Capture the cell that displays the provided text and extract its (x, y) central coordinate. 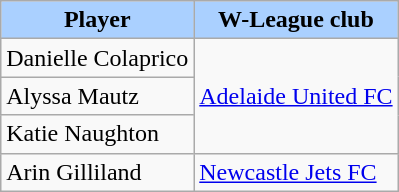
W-League club (296, 20)
Danielle Colaprico (98, 58)
Newcastle Jets FC (296, 172)
Adelaide United FC (296, 96)
Arin Gilliland (98, 172)
Player (98, 20)
Alyssa Mautz (98, 96)
Katie Naughton (98, 134)
